Return (x, y) of the center of cell containing provided text 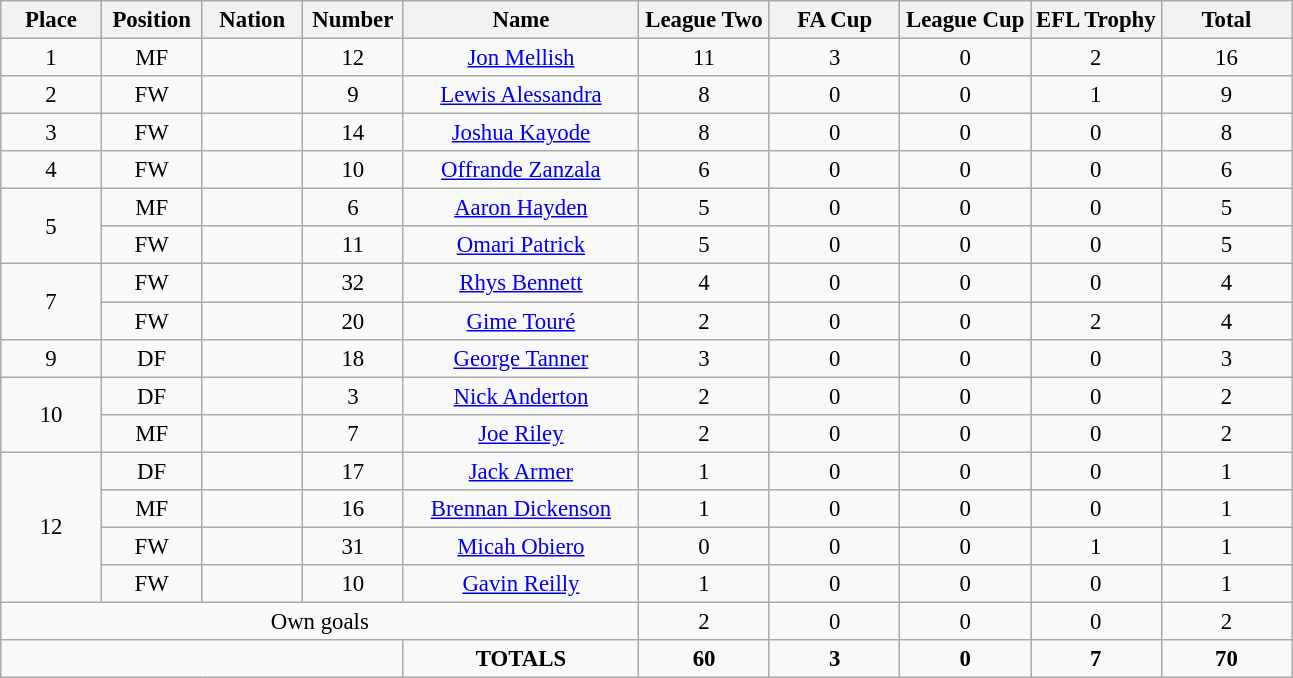
Jon Mellish (521, 58)
14 (354, 133)
Lewis Alessandra (521, 95)
Total (1226, 20)
18 (354, 358)
Gime Touré (521, 321)
20 (354, 321)
Own goals (320, 621)
70 (1226, 659)
32 (354, 283)
Rhys Bennett (521, 283)
Micah Obiero (521, 546)
Place (52, 20)
Offrande Zanzala (521, 170)
Position (152, 20)
TOTALS (521, 659)
Number (354, 20)
FA Cup (834, 20)
League Two (704, 20)
31 (354, 546)
Gavin Reilly (521, 584)
Brennan Dickenson (521, 509)
Aaron Hayden (521, 208)
Nick Anderton (521, 396)
League Cup (966, 20)
60 (704, 659)
17 (354, 471)
Joshua Kayode (521, 133)
George Tanner (521, 358)
Name (521, 20)
Jack Armer (521, 471)
EFL Trophy (1096, 20)
Joe Riley (521, 433)
Nation (252, 20)
Omari Patrick (521, 245)
